Detect which cell encompasses the target text, then output its (x, y) center coordinate. 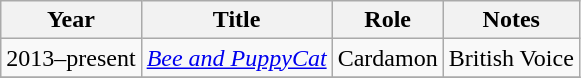
British Voice (511, 58)
Cardamon (388, 58)
Role (388, 20)
Year (71, 20)
2013–present (71, 58)
Title (236, 20)
Notes (511, 20)
Bee and PuppyCat (236, 58)
